From the cell containing the given text, extract its center point as (x, y) coordinate. 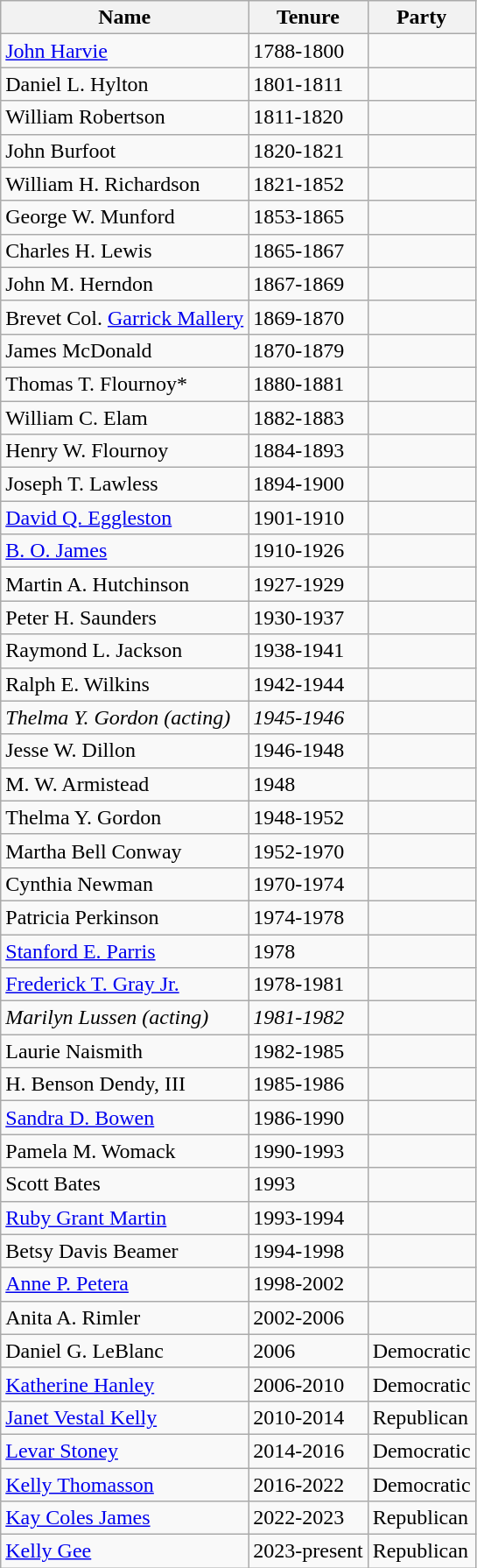
1938-1941 (308, 651)
1974-1978 (308, 917)
1978-1981 (308, 985)
Frederick T. Gray Jr. (124, 985)
2006 (308, 1351)
Ralph E. Wilkins (124, 684)
Levar Stoney (124, 1451)
M. W. Armistead (124, 784)
2022-2023 (308, 1518)
1978 (308, 950)
Katherine Hanley (124, 1384)
Jesse W. Dillon (124, 751)
2014-2016 (308, 1451)
Thelma Y. Gordon (acting) (124, 717)
1865-1867 (308, 251)
1884-1893 (308, 451)
1910-1926 (308, 551)
Patricia Perkinson (124, 917)
Peter H. Saunders (124, 618)
1948 (308, 784)
1801-1811 (308, 84)
1994-1998 (308, 1251)
B. O. James (124, 551)
Cynthia Newman (124, 884)
1882-1883 (308, 418)
Ruby Grant Martin (124, 1218)
Marilyn Lussen (acting) (124, 1018)
1880-1881 (308, 384)
1867-1869 (308, 284)
David Q. Eggleston (124, 518)
Martin A. Hutchinson (124, 584)
Brevet Col. Garrick Mallery (124, 317)
Tenure (308, 18)
Scott Bates (124, 1184)
1788-1800 (308, 51)
Party (422, 18)
1970-1974 (308, 884)
2006-2010 (308, 1384)
Kay Coles James (124, 1518)
1945-1946 (308, 717)
Anita A. Rimler (124, 1317)
Martha Bell Conway (124, 851)
Kelly Gee (124, 1551)
Anne P. Petera (124, 1284)
1985-1986 (308, 1084)
William C. Elam (124, 418)
Pamela M. Womack (124, 1151)
1952-1970 (308, 851)
1993 (308, 1184)
John Burfoot (124, 151)
Laurie Naismith (124, 1051)
1894-1900 (308, 484)
1946-1948 (308, 751)
1948-1952 (308, 817)
1942-1944 (308, 684)
1821-1852 (308, 184)
1820-1821 (308, 151)
William Robertson (124, 117)
2010-2014 (308, 1417)
2016-2022 (308, 1485)
Daniel G. LeBlanc (124, 1351)
Joseph T. Lawless (124, 484)
1993-1994 (308, 1218)
James McDonald (124, 350)
Name (124, 18)
Raymond L. Jackson (124, 651)
1901-1910 (308, 518)
1811-1820 (308, 117)
Charles H. Lewis (124, 251)
2002-2006 (308, 1317)
Thelma Y. Gordon (124, 817)
Daniel L. Hylton (124, 84)
1986-1990 (308, 1118)
Kelly Thomasson (124, 1485)
1990-1993 (308, 1151)
Stanford E. Parris (124, 950)
Betsy Davis Beamer (124, 1251)
1998-2002 (308, 1284)
1981-1982 (308, 1018)
2023-present (308, 1551)
John Harvie (124, 51)
1869-1870 (308, 317)
Henry W. Flournoy (124, 451)
1930-1937 (308, 618)
William H. Richardson (124, 184)
1853-1865 (308, 217)
Janet Vestal Kelly (124, 1417)
1870-1879 (308, 350)
John M. Herndon (124, 284)
1927-1929 (308, 584)
Sandra D. Bowen (124, 1118)
George W. Munford (124, 217)
Thomas T. Flournoy* (124, 384)
1982-1985 (308, 1051)
H. Benson Dendy, III (124, 1084)
